Detect which cell encompasses the target text, then output its [X, Y] center coordinate. 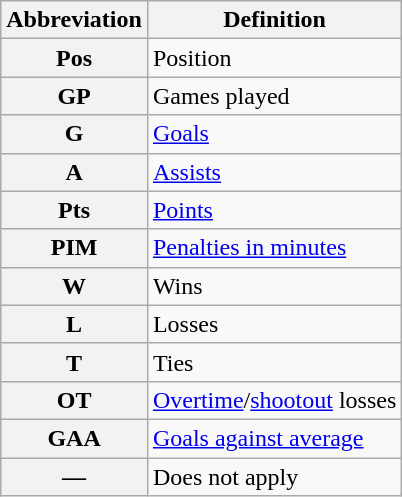
Definition [274, 20]
Position [274, 58]
L [74, 324]
Assists [274, 172]
Goals [274, 134]
W [74, 286]
T [74, 362]
Does not apply [274, 477]
Pts [74, 210]
OT [74, 400]
Overtime/shootout losses [274, 400]
— [74, 477]
A [74, 172]
PIM [74, 248]
Goals against average [274, 438]
Pos [74, 58]
Abbreviation [74, 20]
Points [274, 210]
Losses [274, 324]
Ties [274, 362]
GP [74, 96]
GAA [74, 438]
Penalties in minutes [274, 248]
Wins [274, 286]
G [74, 134]
Games played [274, 96]
